Extract the [X, Y] coordinate from the center of the cell holding the provided text.  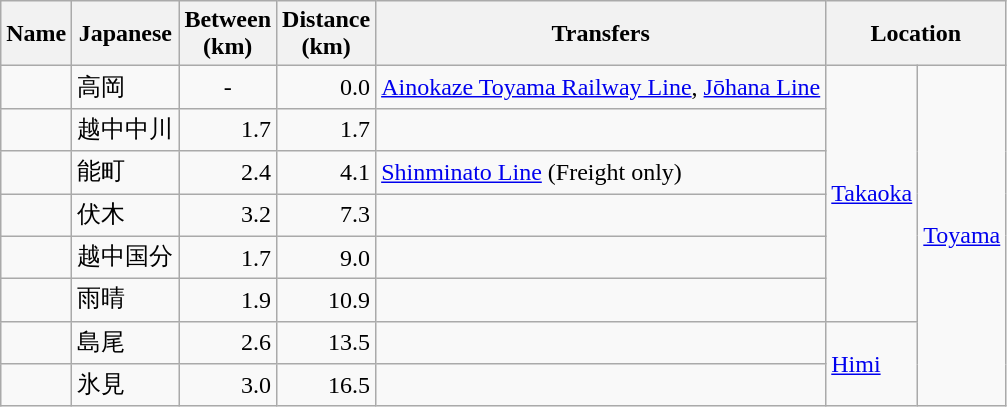
Takaoka [872, 194]
2.4 [228, 172]
16.5 [326, 386]
2.6 [228, 342]
9.0 [326, 258]
1.9 [228, 300]
Toyama [962, 236]
Himi [872, 364]
Name [36, 34]
10.9 [326, 300]
越中中川 [126, 130]
越中国分 [126, 258]
Japanese [126, 34]
Transfers [601, 34]
4.1 [326, 172]
- [228, 88]
高岡 [126, 88]
13.5 [326, 342]
7.3 [326, 216]
0.0 [326, 88]
3.2 [228, 216]
Shinminato Line (Freight only) [601, 172]
Distance(km) [326, 34]
島尾 [126, 342]
Between(km) [228, 34]
Ainokaze Toyama Railway Line, Jōhana Line [601, 88]
伏木 [126, 216]
能町 [126, 172]
氷見 [126, 386]
3.0 [228, 386]
雨晴 [126, 300]
Location [916, 34]
